Capture the cell that displays the provided text and extract its [x, y] central coordinate. 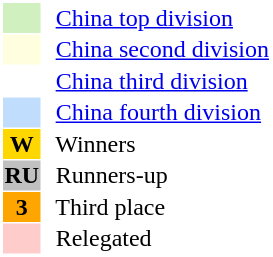
Third place [156, 207]
China third division [156, 81]
Relegated [156, 239]
China fourth division [156, 113]
Winners [156, 144]
Runners-up [156, 175]
RU [22, 175]
3 [22, 207]
W [22, 144]
China top division [156, 18]
China second division [156, 49]
